Locate the cell with the specified text and output its (x, y) center coordinate. 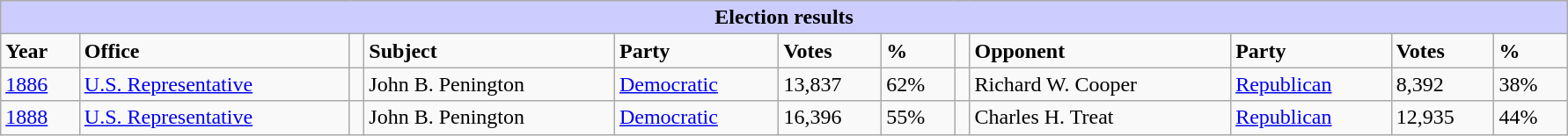
Richard W. Cooper (1100, 84)
1888 (40, 118)
Subject (489, 51)
12,935 (1443, 118)
13,837 (831, 84)
16,396 (831, 118)
38% (1531, 84)
Election results (785, 18)
Opponent (1100, 51)
Office (215, 51)
62% (919, 84)
55% (919, 118)
Year (40, 51)
1886 (40, 84)
44% (1531, 118)
8,392 (1443, 84)
Charles H. Treat (1100, 118)
